Return the (X, Y) coordinate for the center point of the cell that contains the specified text.  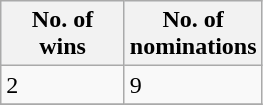
No. of wins (63, 34)
No. of nominations (193, 34)
9 (193, 85)
2 (63, 85)
